Pinpoint the cell where the given text exists, returning its (X, Y) midpoint coordinate. 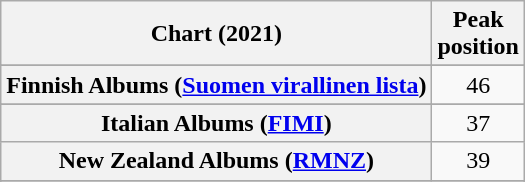
Italian Albums (FIMI) (216, 123)
Peakposition (478, 34)
New Zealand Albums (RMNZ) (216, 161)
37 (478, 123)
39 (478, 161)
46 (478, 85)
Finnish Albums (Suomen virallinen lista) (216, 85)
Chart (2021) (216, 34)
